Identify which cell holds the provided text, then report its (X, Y) central coordinate. 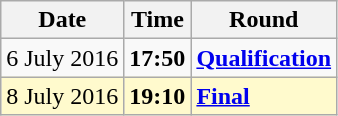
Qualification (264, 58)
Date (62, 20)
19:10 (158, 96)
Round (264, 20)
6 July 2016 (62, 58)
Final (264, 96)
Time (158, 20)
17:50 (158, 58)
8 July 2016 (62, 96)
